Capture the cell that displays the provided text and extract its [x, y] central coordinate. 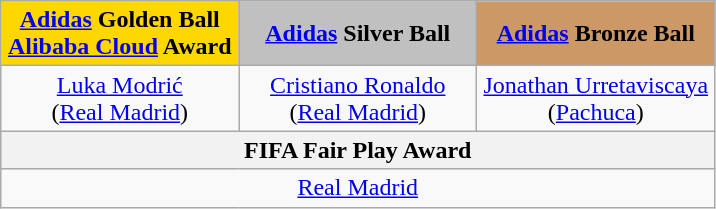
Real Madrid [358, 188]
Cristiano Ronaldo(Real Madrid) [358, 98]
Adidas Silver Ball [358, 34]
Adidas Bronze Ball [596, 34]
Luka Modrić(Real Madrid) [120, 98]
Jonathan Urretaviscaya(Pachuca) [596, 98]
FIFA Fair Play Award [358, 150]
Adidas Golden BallAlibaba Cloud Award [120, 34]
